Determine the (X, Y) coordinate at the center of the cell enclosing the given text.  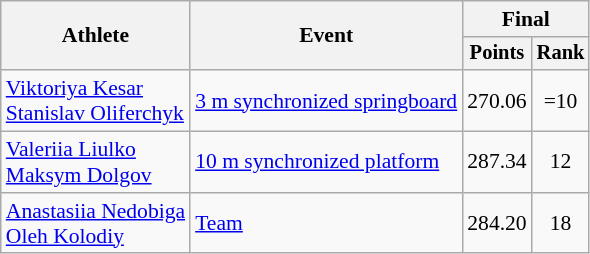
Points (496, 54)
18 (561, 224)
Team (326, 224)
Viktoriya KesarStanislav Oliferchyk (96, 100)
=10 (561, 100)
12 (561, 162)
Athlete (96, 36)
Rank (561, 54)
284.20 (496, 224)
287.34 (496, 162)
Valeriia LiulkoMaksym Dolgov (96, 162)
270.06 (496, 100)
Final (526, 19)
Anastasiia NedobigaOleh Kolodiy (96, 224)
Event (326, 36)
10 m synchronized platform (326, 162)
3 m synchronized springboard (326, 100)
